Detect which cell encompasses the target text, then output its [x, y] center coordinate. 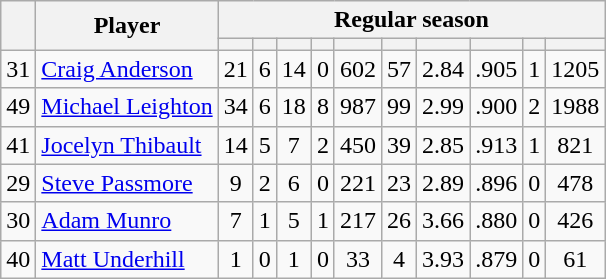
57 [398, 69]
8 [322, 107]
Michael Leighton [127, 107]
34 [236, 107]
3.66 [444, 221]
.905 [496, 69]
31 [18, 69]
Steve Passmore [127, 183]
2.85 [444, 145]
217 [358, 221]
41 [18, 145]
30 [18, 221]
2.89 [444, 183]
602 [358, 69]
1988 [576, 107]
9 [236, 183]
2.84 [444, 69]
21 [236, 69]
40 [18, 259]
61 [576, 259]
39 [398, 145]
Adam Munro [127, 221]
.880 [496, 221]
49 [18, 107]
450 [358, 145]
26 [398, 221]
Jocelyn Thibault [127, 145]
Regular season [412, 20]
3.93 [444, 259]
Craig Anderson [127, 69]
1205 [576, 69]
29 [18, 183]
33 [358, 259]
.913 [496, 145]
221 [358, 183]
Player [127, 26]
4 [398, 259]
426 [576, 221]
99 [398, 107]
821 [576, 145]
.900 [496, 107]
987 [358, 107]
23 [398, 183]
478 [576, 183]
2.99 [444, 107]
.896 [496, 183]
18 [294, 107]
.879 [496, 259]
Matt Underhill [127, 259]
